Provide the [x, y] coordinate of the cell's center where the given text is located.  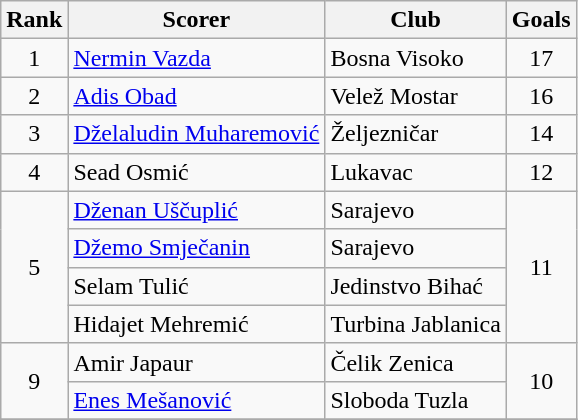
17 [541, 58]
14 [541, 134]
Sloboda Tuzla [416, 400]
Jedinstvo Bihać [416, 286]
1 [34, 58]
Bosna Visoko [416, 58]
10 [541, 381]
11 [541, 267]
16 [541, 96]
3 [34, 134]
5 [34, 267]
2 [34, 96]
Velež Mostar [416, 96]
Turbina Jablanica [416, 324]
Lukavac [416, 172]
Club [416, 20]
Rank [34, 20]
Sead Osmić [196, 172]
Dželaludin Muharemović [196, 134]
Adis Obad [196, 96]
9 [34, 381]
Željezničar [416, 134]
Čelik Zenica [416, 362]
Hidajet Mehremić [196, 324]
Enes Mešanović [196, 400]
Džemo Smječanin [196, 248]
Nermin Vazda [196, 58]
Amir Japaur [196, 362]
Goals [541, 20]
Selam Tulić [196, 286]
4 [34, 172]
Scorer [196, 20]
12 [541, 172]
Dženan Uščuplić [196, 210]
